Return the [X, Y] coordinate for the center point of the cell that contains the specified text.  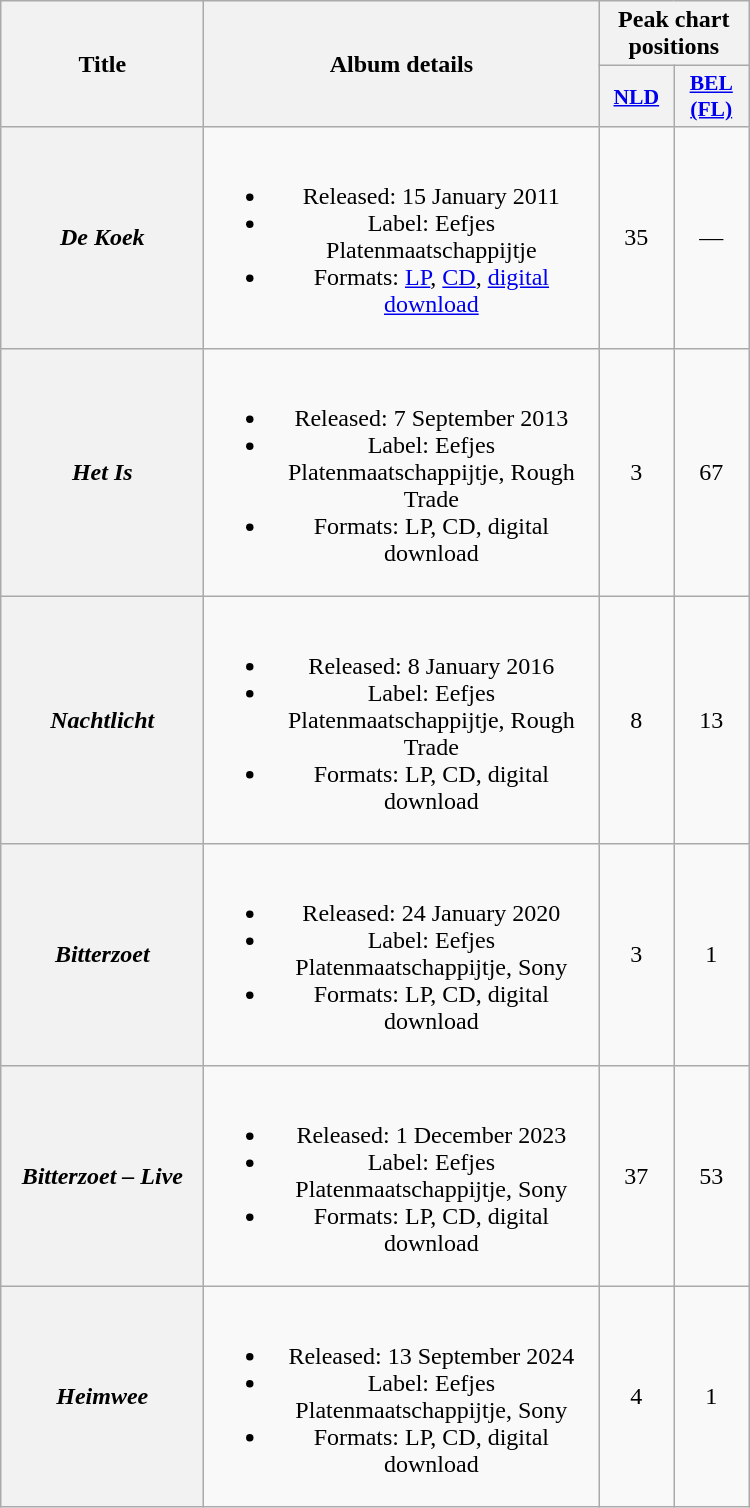
Title [102, 64]
37 [636, 1176]
4 [636, 1396]
8 [636, 720]
Album details [402, 64]
— [712, 238]
Het Is [102, 472]
Heimwee [102, 1396]
Released: 8 January 2016Label: Eefjes Platenmaatschappijtje, Rough TradeFormats: LP, CD, digital download [402, 720]
Released: 24 January 2020Label: Eefjes Platenmaatschappijtje, SonyFormats: LP, CD, digital download [402, 954]
Released: 7 September 2013Label: Eefjes Platenmaatschappijtje, Rough TradeFormats: LP, CD, digital download [402, 472]
Nachtlicht [102, 720]
Bitterzoet – Live [102, 1176]
35 [636, 238]
Released: 15 January 2011Label: Eefjes PlatenmaatschappijtjeFormats: LP, CD, digital download [402, 238]
Released: 1 December 2023Label: Eefjes Platenmaatschappijtje, SonyFormats: LP, CD, digital download [402, 1176]
Peak chart positions [674, 34]
Bitterzoet [102, 954]
Released: 13 September 2024Label: Eefjes Platenmaatschappijtje, SonyFormats: LP, CD, digital download [402, 1396]
NLD [636, 96]
67 [712, 472]
De Koek [102, 238]
13 [712, 720]
BEL(FL) [712, 96]
53 [712, 1176]
